Search for the cell housing the specified text and yield its (x, y) center coordinate. 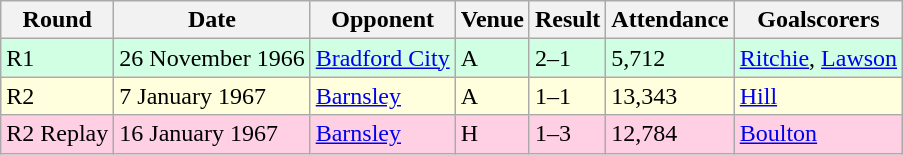
26 November 1966 (212, 58)
7 January 1967 (212, 96)
1–1 (567, 96)
12,784 (670, 134)
Boulton (818, 134)
R2 (58, 96)
1–3 (567, 134)
5,712 (670, 58)
Date (212, 20)
Result (567, 20)
Goalscorers (818, 20)
H (492, 134)
16 January 1967 (212, 134)
R1 (58, 58)
Opponent (382, 20)
2–1 (567, 58)
Bradford City (382, 58)
Attendance (670, 20)
Venue (492, 20)
13,343 (670, 96)
R2 Replay (58, 134)
Hill (818, 96)
Ritchie, Lawson (818, 58)
Round (58, 20)
